Detect which cell encompasses the target text, then output its [X, Y] center coordinate. 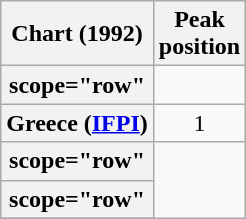
Chart (1992) [78, 34]
Peakposition [199, 34]
1 [199, 123]
Greece (IFPI) [78, 123]
